Return (X, Y) of the center of cell containing provided text 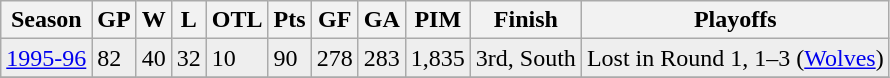
1,835 (438, 58)
Pts (290, 20)
Playoffs (735, 20)
82 (114, 58)
GA (382, 20)
GP (114, 20)
10 (237, 58)
1995-96 (46, 58)
90 (290, 58)
Season (46, 20)
L (188, 20)
PIM (438, 20)
Lost in Round 1, 1–3 (Wolves) (735, 58)
W (154, 20)
283 (382, 58)
32 (188, 58)
Finish (526, 20)
GF (334, 20)
3rd, South (526, 58)
40 (154, 58)
278 (334, 58)
OTL (237, 20)
